Provide the (X, Y) coordinate of the cell's center where the given text is located.  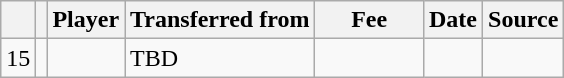
Fee (370, 20)
Transferred from (220, 20)
Source (524, 20)
Player (86, 20)
15 (18, 58)
Date (452, 20)
TBD (220, 58)
